Detect which cell encompasses the target text, then output its (X, Y) center coordinate. 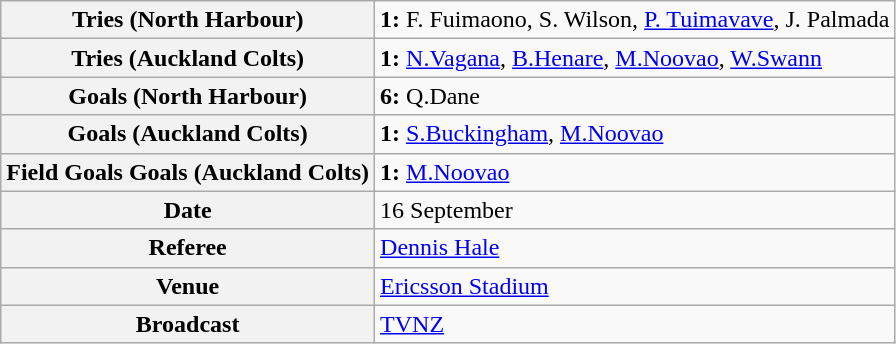
1: F. Fuimaono, S. Wilson, P. Tuimavave, J. Palmada (635, 20)
Referee (188, 248)
16 September (635, 210)
Goals (North Harbour) (188, 96)
Broadcast (188, 324)
Goals (Auckland Colts) (188, 134)
TVNZ (635, 324)
1: N.Vagana, B.Henare, M.Noovao, W.Swann (635, 58)
Dennis Hale (635, 248)
Date (188, 210)
Ericsson Stadium (635, 286)
Tries (Auckland Colts) (188, 58)
1: M.Noovao (635, 172)
1: S.Buckingham, M.Noovao (635, 134)
6: Q.Dane (635, 96)
Field Goals Goals (Auckland Colts) (188, 172)
Tries (North Harbour) (188, 20)
Venue (188, 286)
